Output the (X, Y) coordinate of the center of the cell containing the given text.  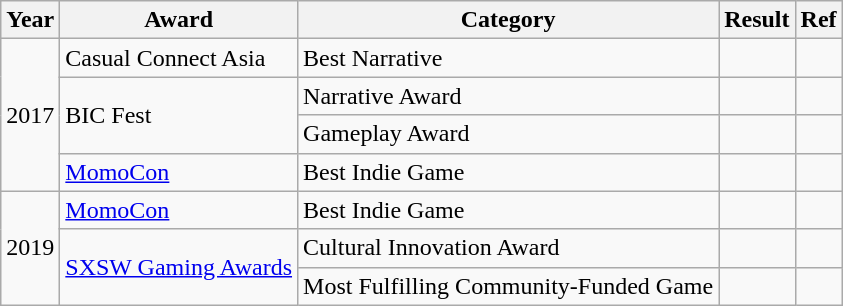
Award (179, 20)
Cultural Innovation Award (508, 248)
Year (30, 20)
SXSW Gaming Awards (179, 267)
Casual Connect Asia (179, 58)
Ref (818, 20)
Result (757, 20)
2019 (30, 248)
Most Fulfilling Community-Funded Game (508, 286)
Best Narrative (508, 58)
Narrative Award (508, 96)
BIC Fest (179, 115)
Gameplay Award (508, 134)
2017 (30, 115)
Category (508, 20)
